Return the [X, Y] coordinate for the center point of the cell that contains the specified text.  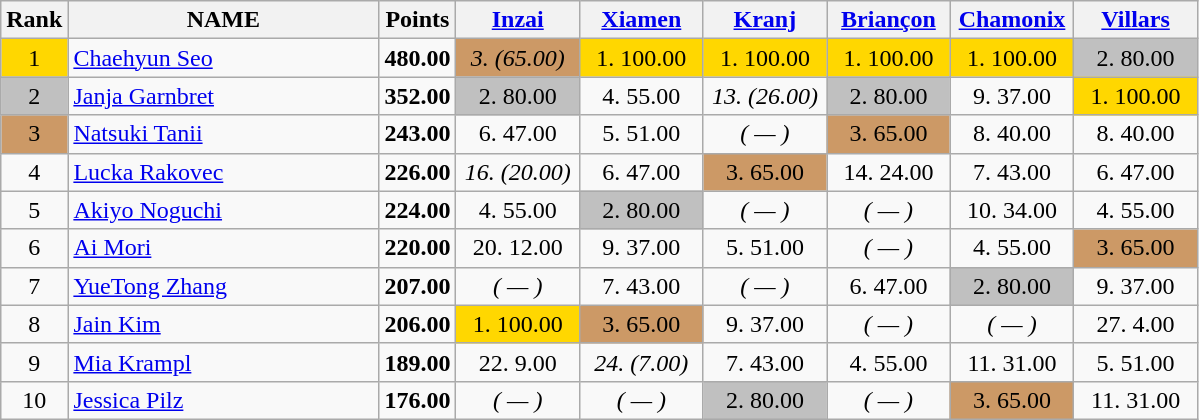
20. 12.00 [518, 248]
Ai Mori [224, 248]
480.00 [418, 58]
16. (20.00) [518, 172]
10 [34, 400]
YueTong Zhang [224, 286]
Akiyo Noguchi [224, 210]
224.00 [418, 210]
Rank [34, 20]
7 [34, 286]
Natsuki Tanii [224, 134]
27. 4.00 [1136, 324]
1 [34, 58]
10. 34.00 [1012, 210]
Chaehyun Seo [224, 58]
9 [34, 362]
4 [34, 172]
Jessica Pilz [224, 400]
206.00 [418, 324]
207.00 [418, 286]
Xiamen [642, 20]
5 [34, 210]
8 [34, 324]
243.00 [418, 134]
Kranj [765, 20]
Lucka Rakovec [224, 172]
220.00 [418, 248]
2 [34, 96]
Mia Krampl [224, 362]
Villars [1136, 20]
226.00 [418, 172]
Inzai [518, 20]
13. (26.00) [765, 96]
3. (65.00) [518, 58]
176.00 [418, 400]
Points [418, 20]
Briançon [889, 20]
Janja Garnbret [224, 96]
14. 24.00 [889, 172]
6 [34, 248]
NAME [224, 20]
24. (7.00) [642, 362]
Jain Kim [224, 324]
Chamonix [1012, 20]
189.00 [418, 362]
3 [34, 134]
352.00 [418, 96]
22. 9.00 [518, 362]
